Locate the cell with the specified text and output its (x, y) center coordinate. 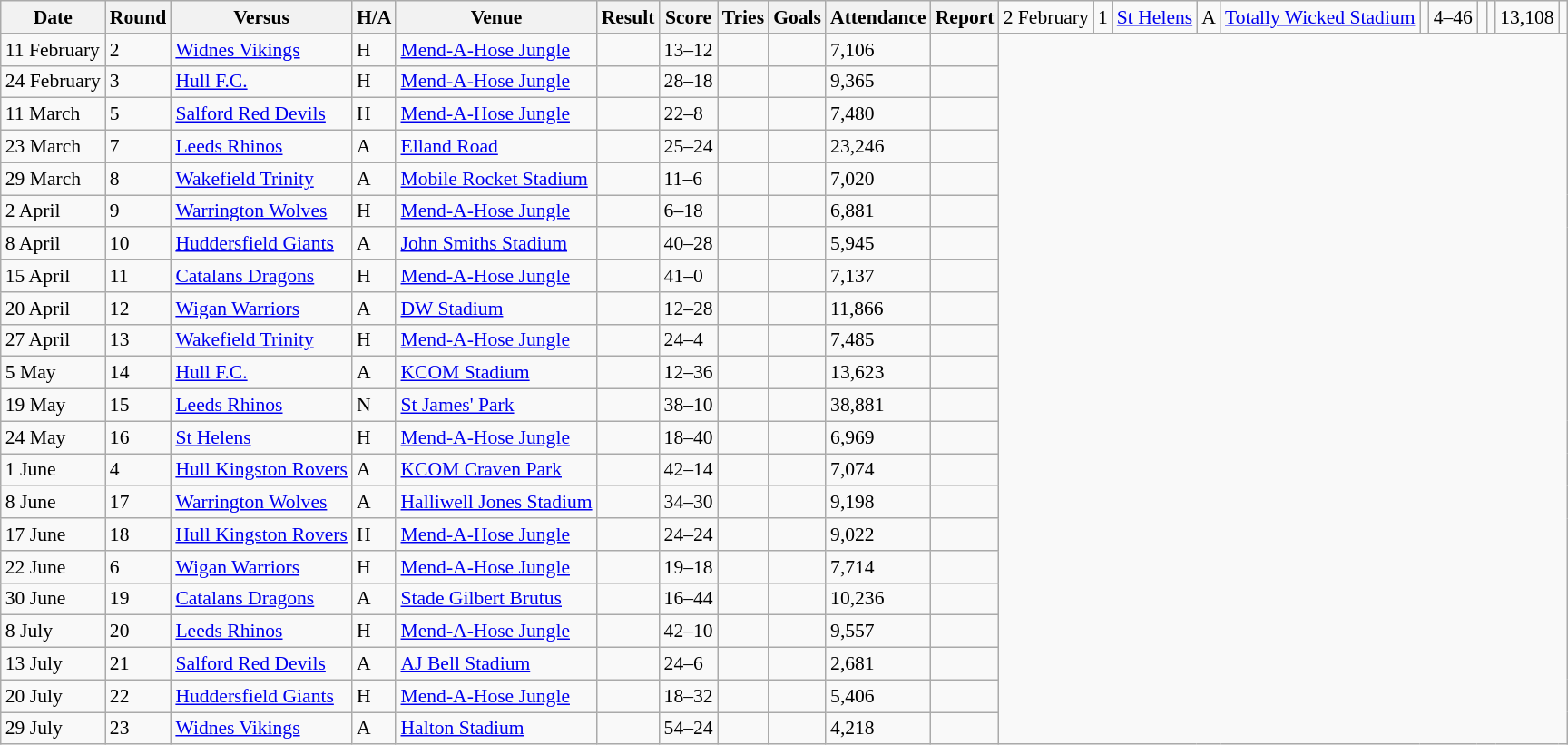
15 April (53, 276)
Venue (495, 17)
2 (138, 50)
12–36 (689, 373)
42–14 (689, 470)
9,198 (878, 503)
13,108 (1526, 17)
4 (138, 470)
22 June (53, 567)
13–12 (689, 50)
13 July (53, 664)
40–28 (689, 244)
12 (138, 309)
Tries (743, 17)
5,406 (878, 696)
KCOM Stadium (495, 373)
2 February (1046, 17)
7,074 (878, 470)
24 May (53, 437)
38,881 (878, 406)
22–8 (689, 114)
18 (138, 534)
11–6 (689, 179)
13 (138, 340)
11,866 (878, 309)
Elland Road (495, 147)
42–10 (689, 632)
30 June (53, 599)
11 (138, 276)
Halton Stadium (495, 729)
23 (138, 729)
2 April (53, 211)
20 July (53, 696)
22 (138, 696)
6,881 (878, 211)
Round (138, 17)
John Smiths Stadium (495, 244)
7,714 (878, 567)
Totally Wicked Stadium (1320, 17)
7,106 (878, 50)
20 (138, 632)
19–18 (689, 567)
29 July (53, 729)
9 (138, 211)
8 (138, 179)
DW Stadium (495, 309)
4–46 (1454, 17)
7,020 (878, 179)
N (374, 406)
9,365 (878, 82)
16 (138, 437)
Result (628, 17)
24–24 (689, 534)
4,218 (878, 729)
8 April (53, 244)
16–44 (689, 599)
Score (689, 17)
7,137 (878, 276)
AJ Bell Stadium (495, 664)
24 February (53, 82)
25–24 (689, 147)
29 March (53, 179)
19 May (53, 406)
5 (138, 114)
11 March (53, 114)
Date (53, 17)
Mobile Rocket Stadium (495, 179)
6,969 (878, 437)
18–32 (689, 696)
8 June (53, 503)
12–28 (689, 309)
10 (138, 244)
7 (138, 147)
15 (138, 406)
34–30 (689, 503)
KCOM Craven Park (495, 470)
1 (1103, 17)
1 June (53, 470)
6 (138, 567)
17 (138, 503)
Goals (797, 17)
24–6 (689, 664)
20 April (53, 309)
18–40 (689, 437)
Stade Gilbert Brutus (495, 599)
9,557 (878, 632)
41–0 (689, 276)
28–18 (689, 82)
St James' Park (495, 406)
11 February (53, 50)
19 (138, 599)
23,246 (878, 147)
Attendance (878, 17)
7,485 (878, 340)
10,236 (878, 599)
Versus (261, 17)
3 (138, 82)
5 May (53, 373)
5,945 (878, 244)
54–24 (689, 729)
9,022 (878, 534)
2,681 (878, 664)
7,480 (878, 114)
8 July (53, 632)
H/A (374, 17)
21 (138, 664)
Halliwell Jones Stadium (495, 503)
24–4 (689, 340)
14 (138, 373)
38–10 (689, 406)
Report (965, 17)
13,623 (878, 373)
27 April (53, 340)
23 March (53, 147)
6–18 (689, 211)
17 June (53, 534)
